From the cell containing the given text, extract its center point as (x, y) coordinate. 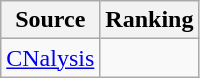
Ranking (150, 20)
Source (50, 20)
CNalysis (50, 58)
